Determine the (x, y) coordinate at the center of the cell enclosing the given text.  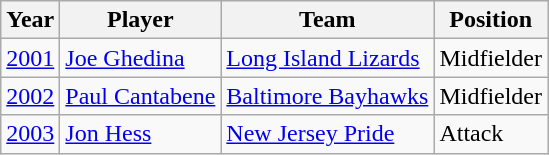
2001 (30, 58)
Player (140, 20)
Position (491, 20)
Long Island Lizards (328, 58)
2003 (30, 134)
New Jersey Pride (328, 134)
2002 (30, 96)
Paul Cantabene (140, 96)
Baltimore Bayhawks (328, 96)
Year (30, 20)
Attack (491, 134)
Jon Hess (140, 134)
Joe Ghedina (140, 58)
Team (328, 20)
